Identify which cell holds the provided text, then report its (X, Y) central coordinate. 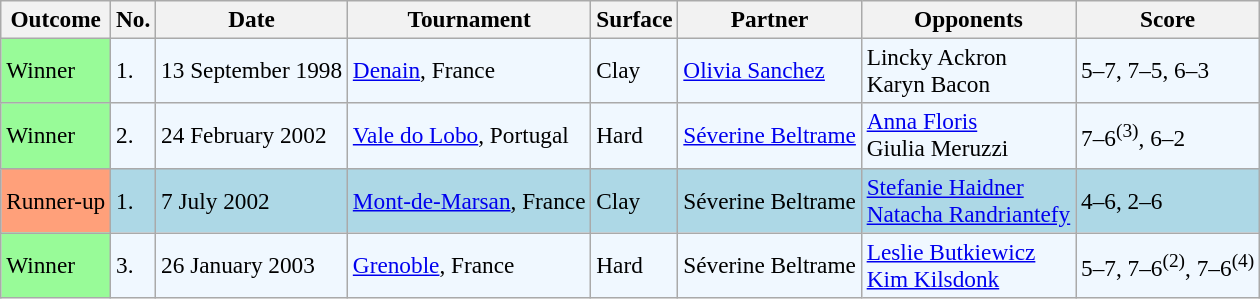
7 July 2002 (252, 200)
Anna Floris Giulia Meruzzi (968, 136)
Surface (634, 19)
Mont-de-Marsan, France (468, 200)
Date (252, 19)
26 January 2003 (252, 264)
Lincky Ackron Karyn Bacon (968, 70)
Stefanie Haidner Natacha Randriantefy (968, 200)
Leslie Butkiewicz Kim Kilsdonk (968, 264)
Opponents (968, 19)
5–7, 7–5, 6–3 (1168, 70)
5–7, 7–6(2), 7–6(4) (1168, 264)
2. (134, 136)
4–6, 2–6 (1168, 200)
Vale do Lobo, Portugal (468, 136)
13 September 1998 (252, 70)
Grenoble, France (468, 264)
24 February 2002 (252, 136)
Runner-up (56, 200)
Partner (770, 19)
Olivia Sanchez (770, 70)
Score (1168, 19)
No. (134, 19)
3. (134, 264)
Outcome (56, 19)
7–6(3), 6–2 (1168, 136)
Tournament (468, 19)
Denain, France (468, 70)
